Output the (X, Y) coordinate of the center of the cell containing the given text.  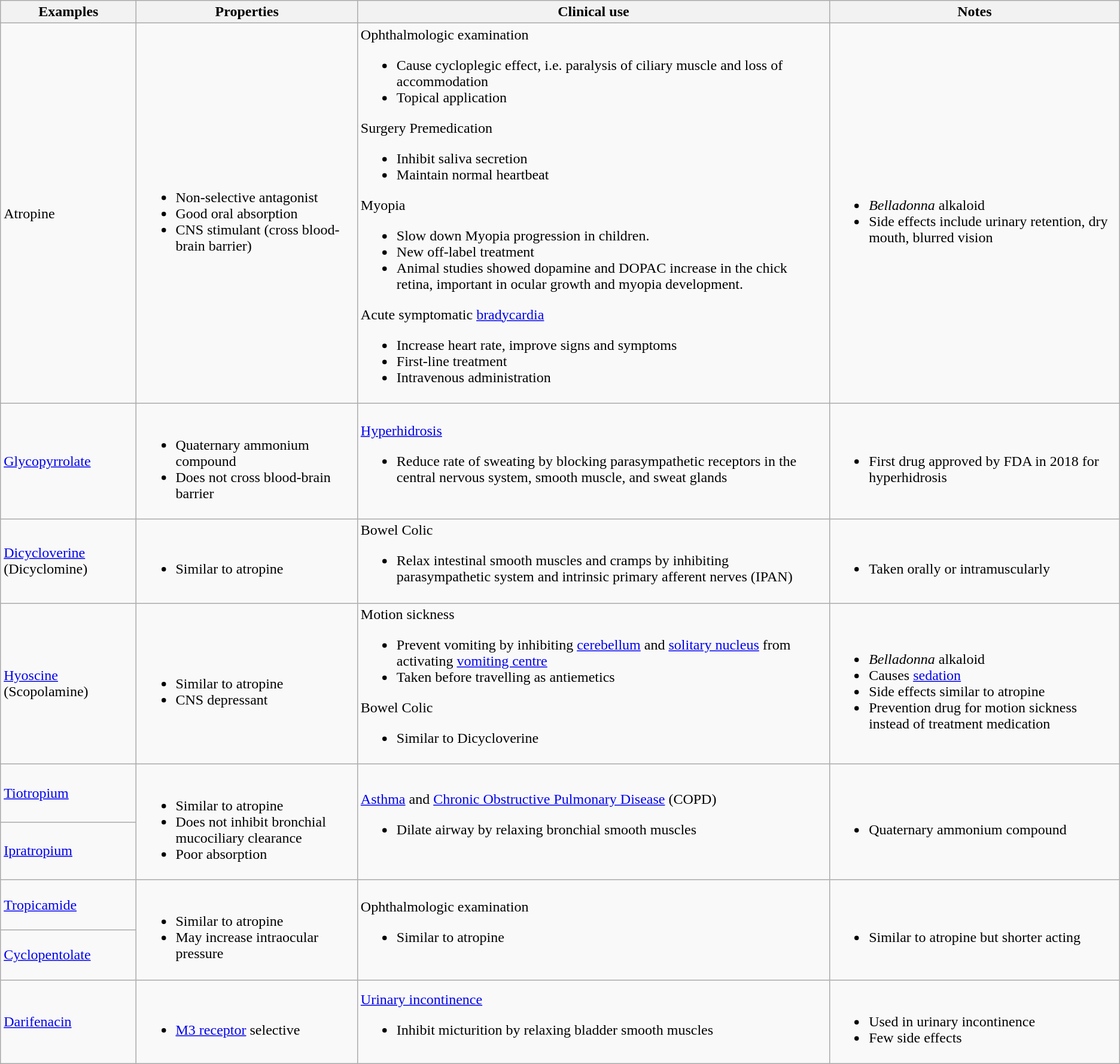
HyperhidrosisReduce rate of sweating by blocking parasympathetic receptors in the central nervous system, smooth muscle, and sweat glands (594, 461)
Used in urinary incontinenceFew side effects (975, 1022)
Clinical use (594, 12)
Notes (975, 12)
Glycopyrrolate (68, 461)
Tropicamide (68, 905)
First drug approved by FDA in 2018 for hyperhidrosis (975, 461)
Similar to atropineMay increase intraocular pressure (246, 929)
Taken orally or intramuscularly (975, 561)
Examples (68, 12)
Dicycloverine (Dicyclomine) (68, 561)
Similar to atropineCNS depressant (246, 683)
M3 receptor selective (246, 1022)
Ipratropium (68, 850)
Ophthalmologic examinationSimilar to atropine (594, 929)
Similar to atropine (246, 561)
Properties (246, 12)
Darifenacin (68, 1022)
Hyoscine (Scopolamine) (68, 683)
Similar to atropine but shorter acting (975, 929)
Similar to atropineDoes not inhibit bronchial mucociliary clearancePoor absorption (246, 822)
Quaternary ammonium compoundDoes not cross blood-brain barrier (246, 461)
Bowel ColicRelax intestinal smooth muscles and cramps by inhibiting parasympathetic system and intrinsic primary afferent nerves (IPAN) (594, 561)
Non-selective antagonistGood oral absorptionCNS stimulant (cross blood-brain barrier) (246, 213)
Belladonna alkaloidSide effects include urinary retention, dry mouth, blurred vision (975, 213)
Atropine (68, 213)
Quaternary ammonium compound (975, 822)
Belladonna alkaloidCauses sedationSide effects similar to atropinePrevention drug for motion sickness instead of treatment medication (975, 683)
Cyclopentolate (68, 955)
Asthma and Chronic Obstructive Pulmonary Disease (COPD)Dilate airway by relaxing bronchial smooth muscles (594, 822)
Tiotropium (68, 793)
Urinary incontinenceInhibit micturition by relaxing bladder smooth muscles (594, 1022)
